Search for the cell housing the specified text and yield its [x, y] center coordinate. 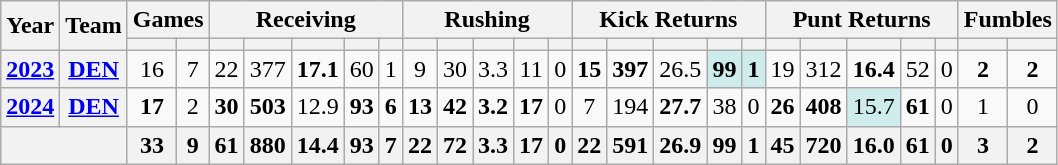
2024 [30, 107]
Year [30, 26]
Team [94, 26]
26 [782, 107]
16 [152, 69]
3 [983, 145]
880 [268, 145]
11 [532, 69]
42 [454, 107]
15.7 [874, 107]
591 [630, 145]
72 [454, 145]
16.4 [874, 69]
Punt Returns [862, 20]
14.4 [318, 145]
16.0 [874, 145]
377 [268, 69]
19 [782, 69]
15 [590, 69]
312 [824, 69]
33 [152, 145]
45 [782, 145]
52 [918, 69]
12.9 [318, 107]
Rushing [486, 20]
2023 [30, 69]
Games [168, 20]
38 [724, 107]
6 [390, 107]
3.2 [492, 107]
26.9 [680, 145]
13 [420, 107]
503 [268, 107]
Fumbles [1008, 20]
26.5 [680, 69]
397 [630, 69]
Kick Returns [668, 20]
408 [824, 107]
720 [824, 145]
194 [630, 107]
60 [362, 69]
17.1 [318, 69]
27.7 [680, 107]
Receiving [306, 20]
